Output the (X, Y) coordinate of the center of the cell containing the given text.  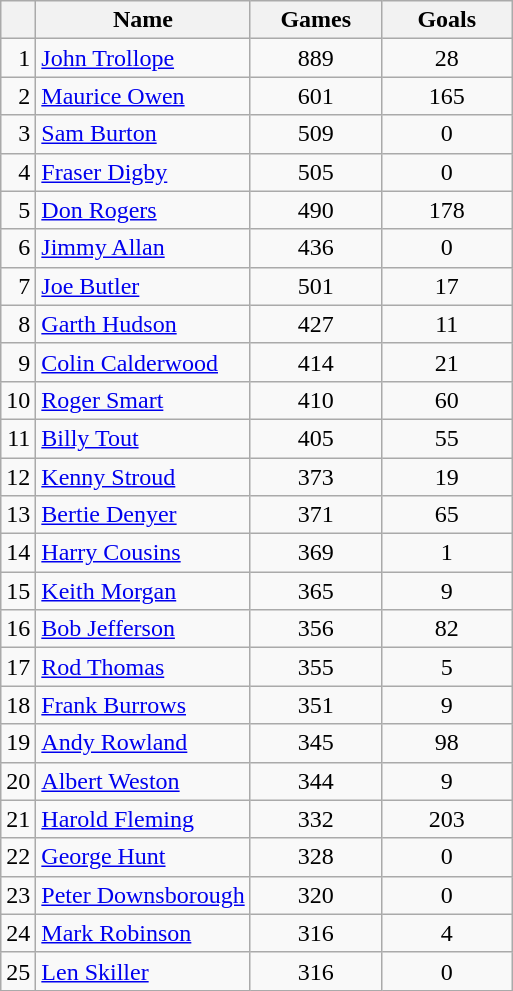
George Hunt (143, 857)
Frank Burrows (143, 705)
601 (316, 96)
82 (446, 629)
203 (446, 819)
12 (18, 477)
18 (18, 705)
Peter Downsborough (143, 895)
436 (316, 248)
356 (316, 629)
23 (18, 895)
Fraser Digby (143, 172)
Jimmy Allan (143, 248)
28 (446, 58)
Billy Tout (143, 438)
Maurice Owen (143, 96)
Harry Cousins (143, 553)
20 (18, 781)
John Trollope (143, 58)
3 (18, 134)
Bob Jefferson (143, 629)
22 (18, 857)
Andy Rowland (143, 743)
60 (446, 400)
7 (18, 286)
Keith Morgan (143, 591)
Colin Calderwood (143, 362)
Sam Burton (143, 134)
351 (316, 705)
414 (316, 362)
Joe Butler (143, 286)
320 (316, 895)
344 (316, 781)
Goals (446, 20)
Harold Fleming (143, 819)
427 (316, 324)
509 (316, 134)
Games (316, 20)
65 (446, 515)
365 (316, 591)
13 (18, 515)
Roger Smart (143, 400)
345 (316, 743)
14 (18, 553)
889 (316, 58)
505 (316, 172)
8 (18, 324)
16 (18, 629)
165 (446, 96)
Garth Hudson (143, 324)
332 (316, 819)
Bertie Denyer (143, 515)
Name (143, 20)
410 (316, 400)
328 (316, 857)
490 (316, 210)
371 (316, 515)
55 (446, 438)
405 (316, 438)
10 (18, 400)
Mark Robinson (143, 933)
15 (18, 591)
24 (18, 933)
Len Skiller (143, 971)
2 (18, 96)
6 (18, 248)
355 (316, 667)
25 (18, 971)
98 (446, 743)
373 (316, 477)
Albert Weston (143, 781)
Kenny Stroud (143, 477)
369 (316, 553)
Rod Thomas (143, 667)
501 (316, 286)
178 (446, 210)
Don Rogers (143, 210)
